Output the [X, Y] coordinate of the center of the cell containing the given text.  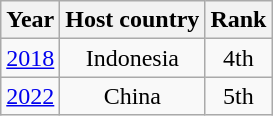
China [132, 96]
2022 [30, 96]
Indonesia [132, 58]
Host country [132, 20]
5th [238, 96]
Rank [238, 20]
4th [238, 58]
Year [30, 20]
2018 [30, 58]
